For the text-containing cell, return its midpoint in (x, y) coordinate format. 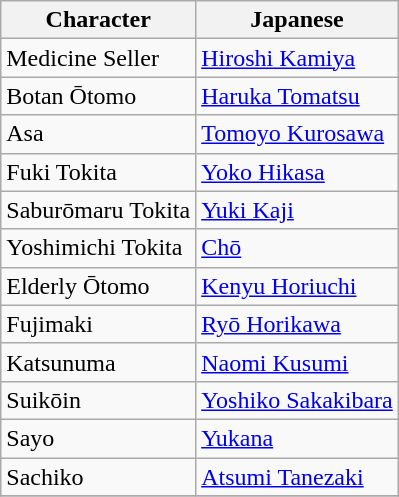
Fujimaki (98, 324)
Sayo (98, 438)
Yoshimichi Tokita (98, 248)
Tomoyo Kurosawa (298, 134)
Hiroshi Kamiya (298, 58)
Yukana (298, 438)
Naomi Kusumi (298, 362)
Japanese (298, 20)
Fuki Tokita (98, 172)
Ryō Horikawa (298, 324)
Haruka Tomatsu (298, 96)
Katsunuma (98, 362)
Saburōmaru Tokita (98, 210)
Medicine Seller (98, 58)
Elderly Ōtomo (98, 286)
Character (98, 20)
Asa (98, 134)
Yuki Kaji (298, 210)
Kenyu Horiuchi (298, 286)
Botan Ōtomo (98, 96)
Chō (298, 248)
Yoko Hikasa (298, 172)
Atsumi Tanezaki (298, 477)
Suikōin (98, 400)
Yoshiko Sakakibara (298, 400)
Sachiko (98, 477)
